Locate the cell with the specified text and output its (X, Y) center coordinate. 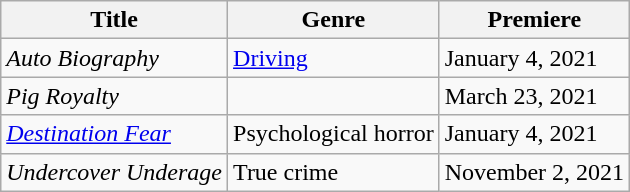
Premiere (534, 20)
Auto Biography (114, 58)
Destination Fear (114, 134)
Pig Royalty (114, 96)
Driving (334, 58)
Genre (334, 20)
Psychological horror (334, 134)
Undercover Underage (114, 172)
November 2, 2021 (534, 172)
Title (114, 20)
True crime (334, 172)
March 23, 2021 (534, 96)
